Find where the given text appears and provide that cell's center as (x, y) coordinate. 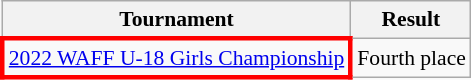
Result (411, 20)
Tournament (176, 20)
Fourth place (411, 58)
2022 WAFF U-18 Girls Championship (176, 58)
